Output the (x, y) coordinate of the center of the cell containing the given text.  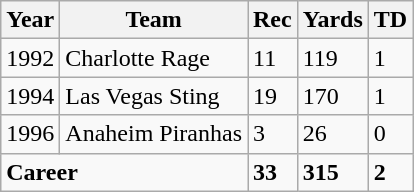
Anaheim Piranhas (154, 134)
Year (30, 20)
1996 (30, 134)
11 (273, 58)
Career (124, 172)
2 (390, 172)
1994 (30, 96)
TD (390, 20)
0 (390, 134)
33 (273, 172)
Team (154, 20)
3 (273, 134)
Rec (273, 20)
315 (332, 172)
26 (332, 134)
119 (332, 58)
19 (273, 96)
Yards (332, 20)
170 (332, 96)
1992 (30, 58)
Charlotte Rage (154, 58)
Las Vegas Sting (154, 96)
